Identify which cell holds the provided text, then report its (x, y) central coordinate. 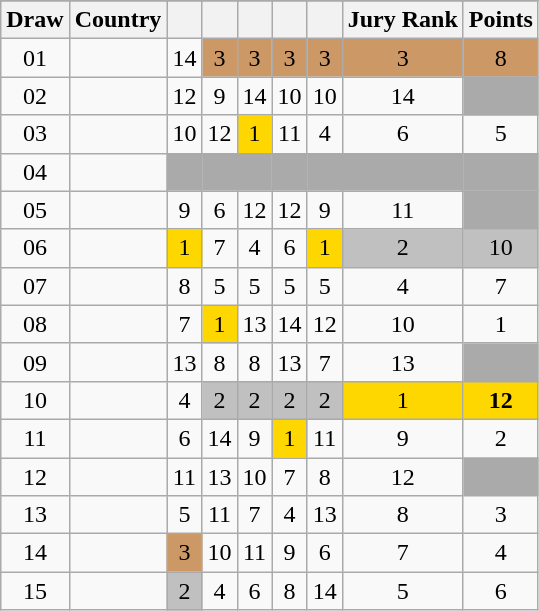
05 (35, 210)
Points (500, 20)
15 (35, 591)
Country (118, 20)
06 (35, 248)
07 (35, 286)
08 (35, 324)
09 (35, 362)
Jury Rank (402, 20)
Draw (35, 20)
02 (35, 96)
04 (35, 172)
01 (35, 58)
03 (35, 134)
